Provide the [x, y] coordinate of the cell's center where the given text is located.  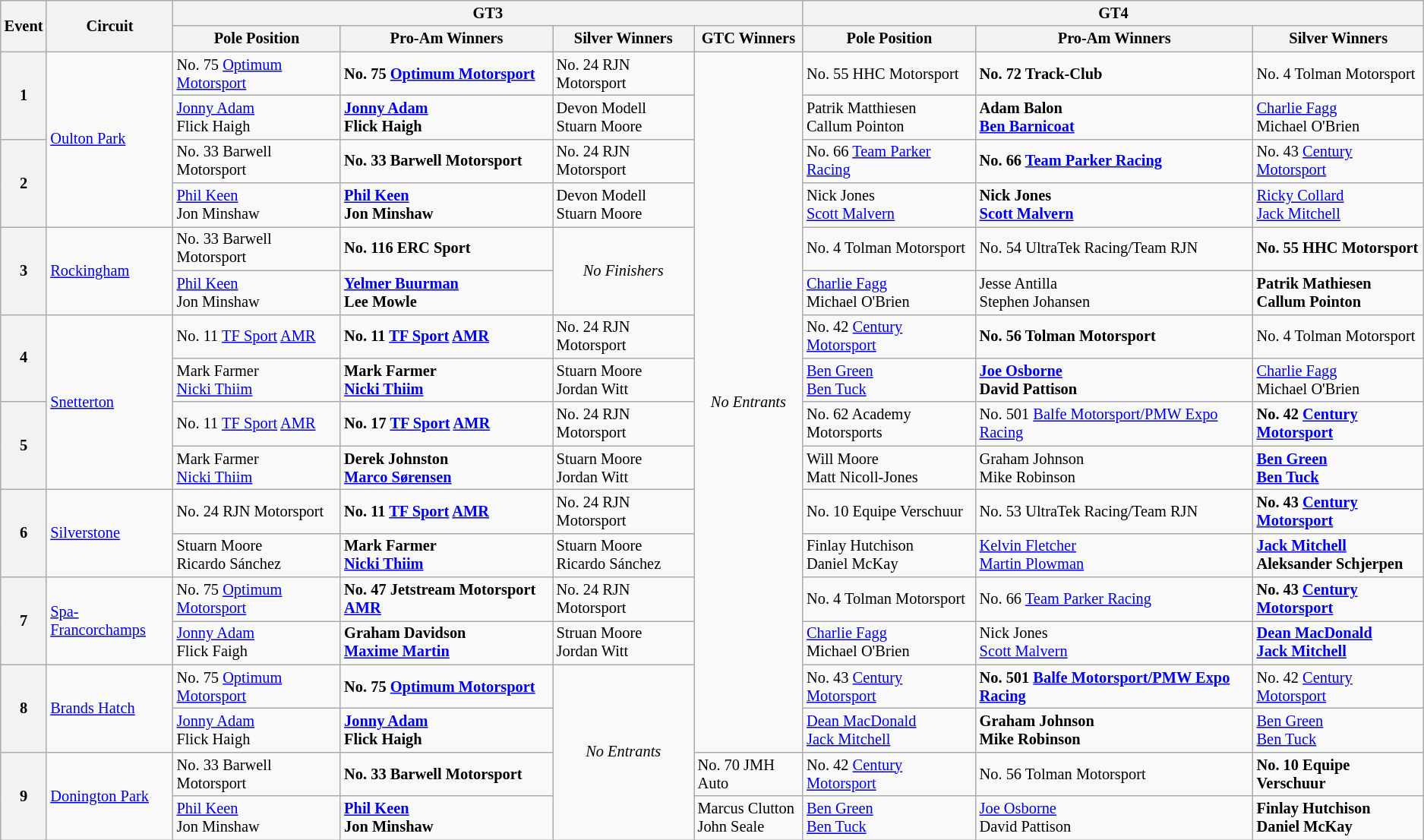
No. 47 Jetstream Motorsport AMR [447, 599]
1 [24, 96]
8 [24, 708]
2 [24, 182]
No. 116 ERC Sport [447, 248]
Event [24, 26]
Oulton Park [109, 140]
Patrik Mathiesen Callum Pointon [1338, 292]
5 [24, 445]
Patrik Matthiesen Callum Pointon [889, 117]
9 [24, 796]
Silverstone [109, 533]
Derek Johnston Marco Sørensen [447, 468]
No. 70 JMH Auto [749, 774]
No. 72 Track-Club [1115, 74]
Snetterton [109, 403]
Jesse Antilla Stephen Johansen [1115, 292]
Marcus Clutton John Seale [749, 818]
No. 54 UltraTek Racing/Team RJN [1115, 248]
Will Moore Matt Nicoll-Jones [889, 468]
Brands Hatch [109, 708]
7 [24, 621]
Kelvin Fletcher Martin Plowman [1115, 555]
Yelmer Buurman Lee Mowle [447, 292]
GT3 [488, 13]
Circuit [109, 26]
Jonny Adam Flick Faigh [257, 643]
Struan Moore Jordan Witt [624, 643]
GTC Winners [749, 39]
6 [24, 533]
4 [24, 358]
Graham Davidson Maxime Martin [447, 643]
3 [24, 270]
GT4 [1113, 13]
No. 62 Academy Motorsports [889, 424]
No. 17 TF Sport AMR [447, 424]
Spa-Francorchamps [109, 621]
No. 53 UltraTek Racing/Team RJN [1115, 511]
Ricky Collard Jack Mitchell [1338, 205]
Rockingham [109, 270]
No Finishers [624, 270]
Adam Balon Ben Barnicoat [1115, 117]
Donington Park [109, 796]
Jack Mitchell Aleksander Schjerpen [1338, 555]
